Capture the cell that displays the provided text and extract its [x, y] central coordinate. 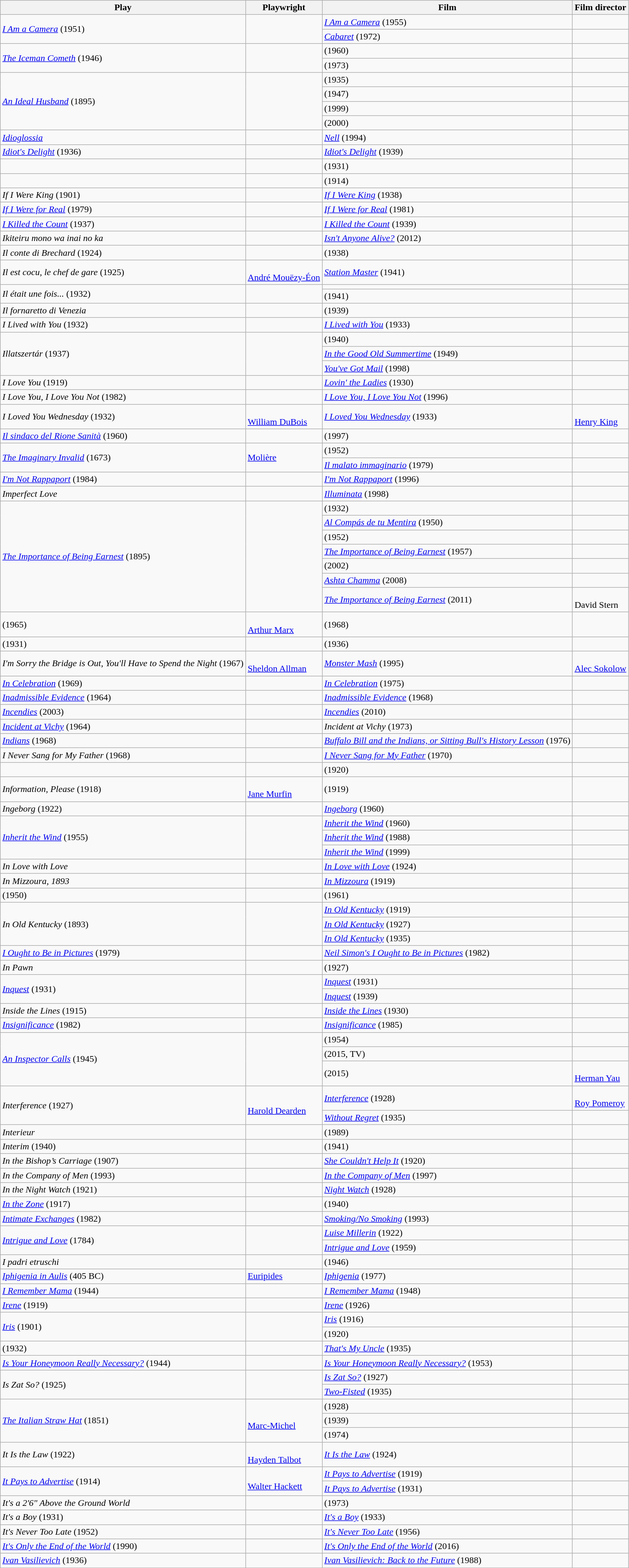
Neil Simon's I Ought to Be in Pictures (1982) [448, 953]
In Pawn [123, 967]
In the Good Old Summertime (1949) [448, 354]
Ivan Vasilievich: Back to the Future (1988) [448, 1560]
Inherit the Wind (1960) [448, 823]
Il était une fois... (1932) [123, 294]
(1950) [123, 895]
In the Company of Men (1997) [448, 1175]
William DuBois [284, 416]
I Am a Camera (1951) [123, 29]
(1999) [448, 108]
Molière [284, 458]
I Lived with You (1933) [448, 325]
Inherit the Wind (1999) [448, 852]
In the Night Watch (1921) [123, 1190]
Playwright [284, 8]
Interference (1928) [448, 1098]
It's a 2'6" Above the Ground World [123, 1503]
I Loved You Wednesday (1933) [448, 416]
Nell (1994) [448, 137]
Idiot's Delight (1939) [448, 152]
Play [123, 8]
Monster Mash (1995) [448, 663]
Iphigenia (1977) [448, 1276]
Jane Murfin [284, 789]
I Ought to Be in Pictures (1979) [123, 953]
Ikiteiru mono wa inai no ka [123, 238]
Irene (1919) [123, 1305]
Inside the Lines (1915) [123, 1011]
Inadmissible Evidence (1968) [448, 698]
It Is the Law (1922) [123, 1454]
Iris (1916) [448, 1319]
(2000) [448, 123]
Il est cocu, le chef de gare (1925) [123, 272]
(1974) [448, 1435]
Incendies (2010) [448, 712]
Insignificance (1982) [123, 1025]
Insignificance (1985) [448, 1025]
In Old Kentucky (1927) [448, 924]
(1927) [448, 967]
Alec Sokolow [601, 663]
In Mizzoura (1919) [448, 881]
Intimate Exchanges (1982) [123, 1219]
An Inspector Calls (1945) [123, 1059]
Indians (1968) [123, 741]
I Am a Camera (1955) [448, 22]
(1936) [448, 644]
It's a Boy (1933) [448, 1517]
I Loved You Wednesday (1932) [123, 416]
Ivan Vasilievich (1936) [123, 1560]
Intrigue and Love (1959) [448, 1247]
Inquest (1939) [448, 996]
(1989) [448, 1132]
(2015, TV) [448, 1054]
Walter Hackett [284, 1481]
If I Were for Real (1981) [448, 210]
Il sindaco del Rione Sanità (1960) [123, 436]
Is Your Honeymoon Really Necessary? (1944) [123, 1363]
Is Your Honeymoon Really Necessary? (1953) [448, 1363]
I padri etruschi [123, 1262]
Without Regret (1935) [448, 1117]
I Never Sang for My Father (1970) [448, 755]
Marc-Michel [284, 1421]
In Mizzoura, 1893 [123, 881]
The Italian Straw Hat (1851) [123, 1421]
Incident at Vichy (1964) [123, 726]
Imperfect Love [123, 494]
Sheldon Allman [284, 663]
I Killed the Count (1939) [448, 224]
(1919) [448, 789]
(2002) [448, 566]
(1961) [448, 895]
I Remember Mama (1948) [448, 1291]
Iphigenia in Aulis (405 BC) [123, 1276]
She Couldn't Help It (1920) [448, 1161]
Irene (1926) [448, 1305]
In Old Kentucky (1919) [448, 909]
Inherit the Wind (1988) [448, 837]
Iris (1901) [123, 1327]
Film [448, 8]
(1960) [448, 51]
(1947) [448, 94]
In the Company of Men (1993) [123, 1175]
It's Never Too Late (1952) [123, 1532]
Illatszertár (1937) [123, 354]
Harold Dearden [284, 1105]
Euripides [284, 1276]
In Old Kentucky (1893) [123, 924]
(1935) [448, 80]
Al Compás de tu Mentira (1950) [448, 523]
Incident at Vichy (1973) [448, 726]
If I Were King (1938) [448, 195]
In Love with Love [123, 866]
It Pays to Advertise (1919) [448, 1474]
(1954) [448, 1039]
Hayden Talbot [284, 1454]
It's a Boy (1931) [123, 1517]
It Pays to Advertise (1914) [123, 1481]
Smoking/No Smoking (1993) [448, 1219]
Is Zat So? (1925) [123, 1384]
(1968) [448, 624]
Inadmissible Evidence (1964) [123, 698]
You've Got Mail (1998) [448, 368]
(1965) [123, 624]
David Stern [601, 599]
It's Only the End of the World (2016) [448, 1546]
Ingeborg (1960) [448, 809]
Ashta Chamma (2008) [448, 580]
I Remember Mama (1944) [123, 1291]
I Love You (1919) [123, 382]
Ingeborg (1922) [123, 809]
Night Watch (1928) [448, 1190]
Il conte di Brechard (1924) [123, 253]
It's Only the End of the World (1990) [123, 1546]
Lovin' the Ladies (1930) [448, 382]
I Love You, I Love You Not (1996) [448, 397]
The Importance of Being Earnest (1957) [448, 551]
It Pays to Advertise (1931) [448, 1488]
(1946) [448, 1262]
If I Were King (1901) [123, 195]
It Is the Law (1924) [448, 1454]
Arthur Marx [284, 624]
An Ideal Husband (1895) [123, 101]
In Love with Love (1924) [448, 866]
Cabaret (1972) [448, 36]
Il malato immaginario (1979) [448, 465]
Is Zat So? (1927) [448, 1377]
I'm Not Rappaport (1984) [123, 479]
Illuminata (1998) [448, 494]
In the Bishop’s Carriage (1907) [123, 1161]
Il fornaretto di Venezia [123, 310]
In Old Kentucky (1935) [448, 939]
André Mouëzy-Éon [284, 272]
Incendies (2003) [123, 712]
Station Master (1941) [448, 272]
I Love You, I Love You Not (1982) [123, 397]
Isn't Anyone Alive? (2012) [448, 238]
Two-Fisted (1935) [448, 1391]
In Celebration (1975) [448, 683]
If I Were for Real (1979) [123, 210]
(1928) [448, 1406]
Interim (1940) [123, 1146]
Film director [601, 8]
That's My Uncle (1935) [448, 1348]
Roy Pomeroy [601, 1098]
Luise Millerin (1922) [448, 1233]
Buffalo Bill and the Indians, or Sitting Bull's History Lesson (1976) [448, 741]
Interference (1927) [123, 1105]
Interieur [123, 1132]
Henry King [601, 416]
The Importance of Being Earnest (1895) [123, 556]
(2015) [448, 1073]
(1914) [448, 181]
Inherit the Wind (1955) [123, 837]
The Importance of Being Earnest (2011) [448, 599]
I'm Not Rappaport (1996) [448, 479]
Idiot's Delight (1936) [123, 152]
Information, Please (1918) [123, 789]
The Iceman Cometh (1946) [123, 58]
(1997) [448, 436]
Idioglossia [123, 137]
Herman Yau [601, 1073]
In the Zone (1917) [123, 1204]
I Lived with You (1932) [123, 325]
Intrigue and Love (1784) [123, 1240]
I Never Sang for My Father (1968) [123, 755]
It's Never Too Late (1956) [448, 1532]
(1938) [448, 253]
Inside the Lines (1930) [448, 1011]
I'm Sorry the Bridge is Out, You'll Have to Spend the Night (1967) [123, 663]
In Celebration (1969) [123, 683]
The Imaginary Invalid (1673) [123, 458]
I Killed the Count (1937) [123, 224]
